For the text-containing cell, return its midpoint in [X, Y] coordinate format. 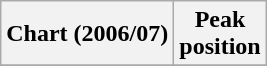
Peak position [220, 34]
Chart (2006/07) [88, 34]
